Extract the (X, Y) coordinate from the center of the cell holding the provided text.  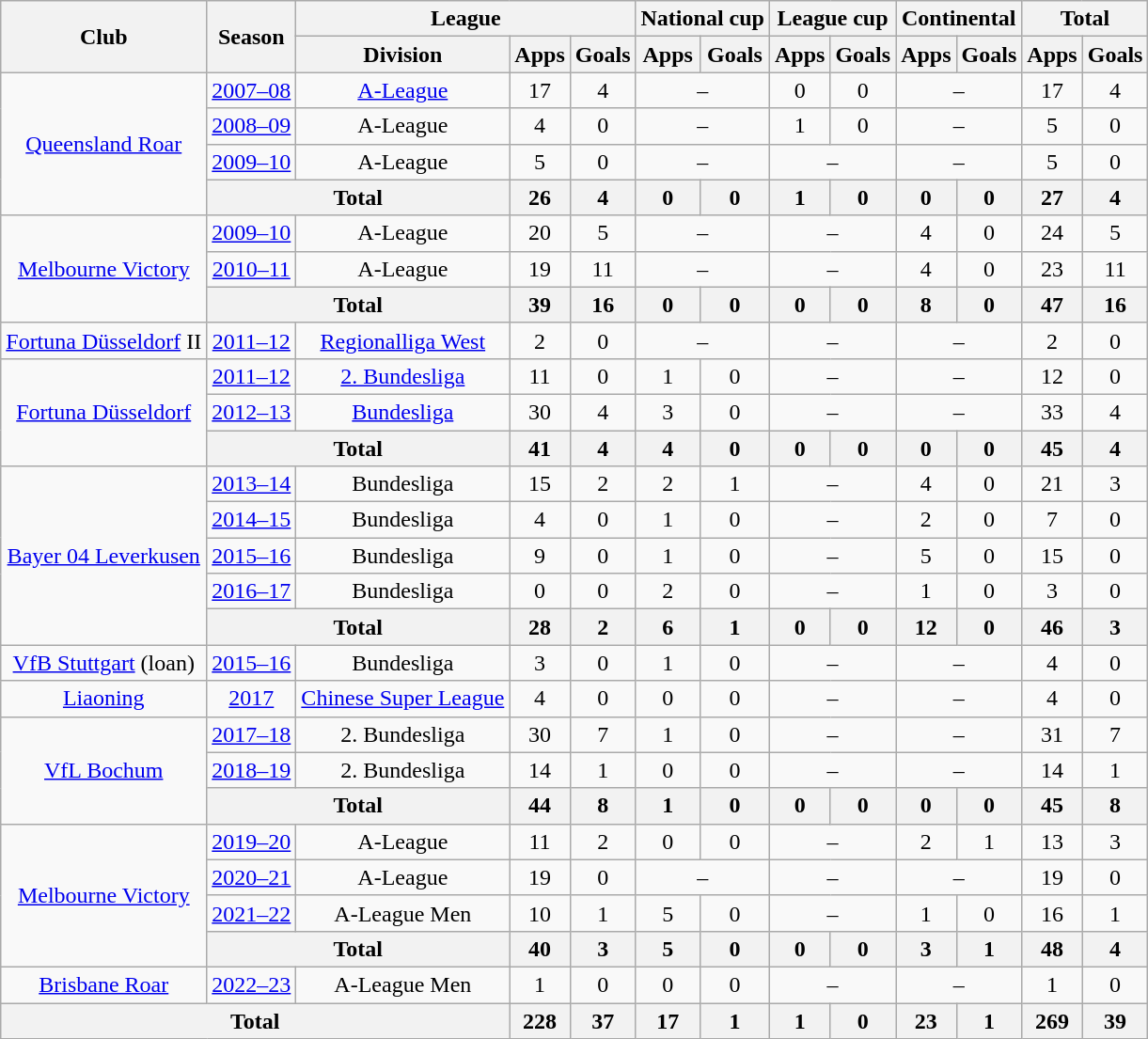
269 (1052, 1020)
26 (540, 197)
Chinese Super League (402, 699)
2017–18 (252, 734)
20 (540, 233)
National cup (702, 19)
40 (540, 949)
33 (1052, 412)
44 (540, 806)
2021–22 (252, 913)
Fortuna Düsseldorf (103, 412)
2007–08 (252, 90)
Regionalliga West (402, 340)
Continental (959, 19)
27 (1052, 197)
2019–20 (252, 842)
Fortuna Düsseldorf II (103, 340)
2008–09 (252, 126)
Queensland Roar (103, 144)
2013–14 (252, 484)
VfL Bochum (103, 770)
9 (540, 556)
48 (1052, 949)
2022–23 (252, 984)
2016–17 (252, 591)
2014–15 (252, 520)
28 (540, 627)
2012–13 (252, 412)
League cup (832, 19)
League (466, 19)
2017 (252, 699)
Season (252, 37)
228 (540, 1020)
6 (668, 627)
2010–11 (252, 269)
41 (540, 449)
2018–19 (252, 770)
10 (540, 913)
24 (1052, 233)
37 (603, 1020)
13 (1052, 842)
Brisbane Roar (103, 984)
46 (1052, 627)
31 (1052, 734)
47 (1052, 305)
Bayer 04 Leverkusen (103, 556)
Division (402, 55)
VfB Stuttgart (loan) (103, 663)
21 (1052, 484)
2020–21 (252, 877)
Club (103, 37)
Liaoning (103, 699)
